Identify which cell holds the provided text, then report its (x, y) central coordinate. 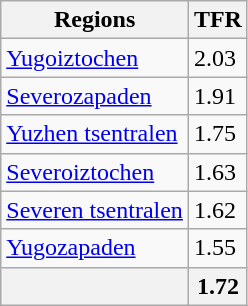
Regions (95, 20)
1.55 (218, 248)
Yugozapaden (95, 248)
Severoiztochen (95, 172)
2.03 (218, 58)
1.91 (218, 96)
Severozapaden (95, 96)
Severen tsentralen (95, 210)
TFR (218, 20)
1.75 (218, 134)
Yugoiztochen (95, 58)
Yuzhen tsentralen (95, 134)
1.62 (218, 210)
1.72 (218, 286)
1.63 (218, 172)
